Return the [X, Y] coordinate for the center point of the cell that contains the specified text.  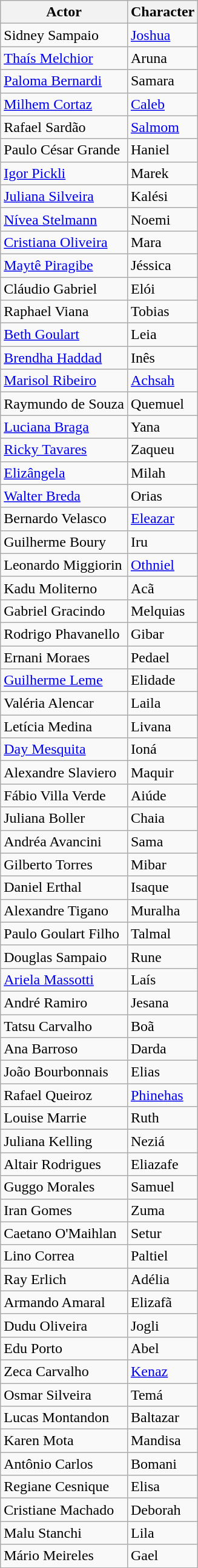
Fábio Villa Verde [64, 796]
Boã [162, 1026]
Walter Breda [64, 496]
Dudu Oliveira [64, 1325]
Milah [162, 473]
Guilherme Leme [64, 680]
Jéssica [162, 265]
Elias [162, 1072]
Osmar Silveira [64, 1394]
Yana [162, 427]
Cristiana Oliveira [64, 242]
Setur [162, 1233]
Noemi [162, 219]
Raymundo de Souza [64, 404]
Zeca Carvalho [64, 1371]
Gabriel Gracindo [64, 611]
Aruna [162, 58]
Bernardo Velasco [64, 519]
Ioná [162, 749]
Nívea Stelmann [64, 219]
Phinehas [162, 1095]
Paltiel [162, 1256]
Paulo César Grande [64, 150]
Rafael Sardão [64, 127]
Douglas Sampaio [64, 957]
Abel [162, 1348]
Elizafã [162, 1302]
Alexandre Tigano [64, 911]
Andréa Avancini [64, 842]
Othniel [162, 565]
Karen Mota [64, 1441]
Juliana Kelling [64, 1141]
Rodrigo Phavanello [64, 634]
Mandisa [162, 1441]
Eliazafe [162, 1164]
Ricky Tavares [64, 450]
Orias [162, 496]
Paloma Bernardi [64, 81]
Marek [162, 173]
Chaia [162, 819]
André Ramiro [64, 1003]
Ernani Moraes [64, 657]
Lino Correa [64, 1256]
Maytê Piragibe [64, 265]
Rafael Queiroz [64, 1095]
Leonardo Miggiorin [64, 565]
Gael [162, 1556]
Guggo Morales [64, 1187]
Samuel [162, 1187]
Ray Erlich [64, 1279]
Muralha [162, 911]
Talmal [162, 934]
Quemuel [162, 404]
Alexandre Slaviero [64, 772]
Livana [162, 726]
Rune [162, 957]
Eleazar [162, 519]
Edu Porto [64, 1348]
Valéria Alencar [64, 703]
Cristiane Machado [64, 1510]
Aiúde [162, 796]
Tobias [162, 312]
Laís [162, 980]
Tatsu Carvalho [64, 1026]
Jogli [162, 1325]
Day Mesquita [64, 749]
Isaque [162, 888]
Baltazar [162, 1418]
Elói [162, 289]
Elizângela [64, 473]
Gilberto Torres [64, 865]
Marisol Ribeiro [64, 381]
Milhem Cortaz [64, 104]
Caleb [162, 104]
Letícia Medina [64, 726]
Leia [162, 335]
Elidade [162, 680]
Kalési [162, 196]
Darda [162, 1049]
Maquir [162, 772]
Luciana Braga [64, 427]
Regiane Cesnique [64, 1487]
Daniel Erthal [64, 888]
Melquias [162, 611]
Altair Rodrigues [64, 1164]
Lila [162, 1533]
Haniel [162, 150]
Malu Stanchi [64, 1533]
Juliana Boller [64, 819]
Salmom [162, 127]
Beth Goulart [64, 335]
Inês [162, 358]
Acã [162, 588]
Ariela Massotti [64, 980]
Bomani [162, 1464]
João Bourbonnais [64, 1072]
Pedael [162, 657]
Louise Marrie [64, 1118]
Igor Pickli [64, 173]
Caetano O'Maihlan [64, 1233]
Juliana Silveira [64, 196]
Paulo Goulart Filho [64, 934]
Antônio Carlos [64, 1464]
Kadu Moliterno [64, 588]
Thaís Melchior [64, 58]
Temá [162, 1394]
Actor [64, 12]
Guilherme Boury [64, 542]
Mara [162, 242]
Zaqueu [162, 450]
Achsah [162, 381]
Brendha Haddad [64, 358]
Sama [162, 842]
Gibar [162, 634]
Samara [162, 81]
Laila [162, 703]
Kenaz [162, 1371]
Iru [162, 542]
Armando Amaral [64, 1302]
Character [162, 12]
Deborah [162, 1510]
Ana Barroso [64, 1049]
Neziá [162, 1141]
Lucas Montandon [64, 1418]
Elisa [162, 1487]
Ruth [162, 1118]
Zuma [162, 1210]
Mibar [162, 865]
Jesana [162, 1003]
Sidney Sampaio [64, 35]
Cláudio Gabriel [64, 289]
Joshua [162, 35]
Adélia [162, 1279]
Mário Meireles [64, 1556]
Raphael Viana [64, 312]
Iran Gomes [64, 1210]
